From the cell containing the given text, extract its center point as (X, Y) coordinate. 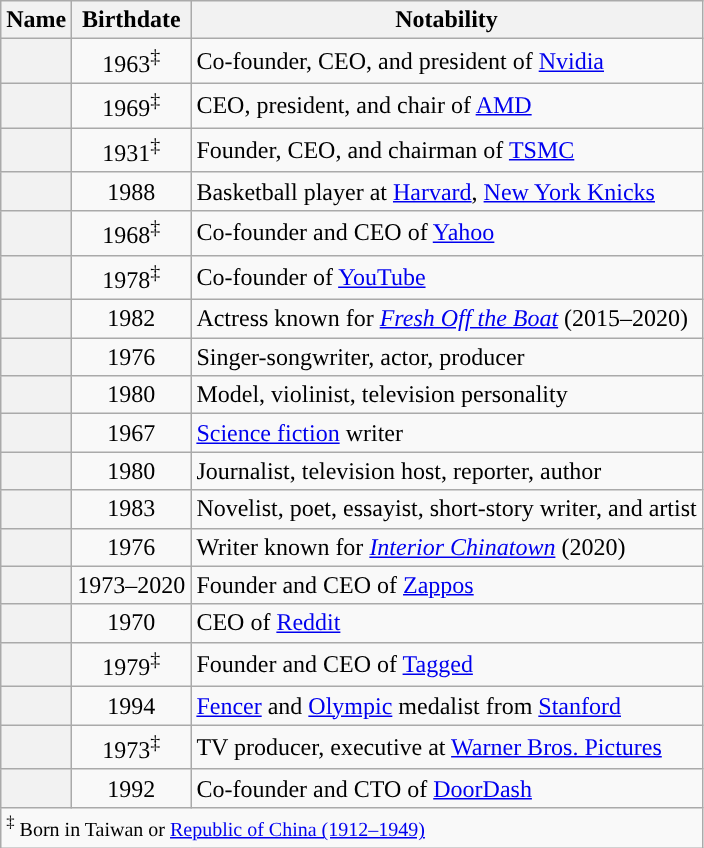
1963‡ (132, 62)
Founder and CEO of Tagged (446, 664)
1982 (132, 319)
1994 (132, 706)
Novelist, poet, essayist, short-story writer, and artist (446, 509)
CEO of Reddit (446, 623)
Science fiction writer (446, 433)
1931‡ (132, 150)
1970 (132, 623)
Co-founder and CTO of DoorDash (446, 788)
Name (36, 20)
1988 (132, 191)
1969‡ (132, 106)
Model, violinist, television personality (446, 395)
1978‡ (132, 278)
1967 (132, 433)
Founder and CEO of Zappos (446, 585)
Founder, CEO, and chairman of TSMC (446, 150)
Writer known for Interior Chinatown (2020) (446, 547)
Basketball player at Harvard, New York Knicks (446, 191)
Journalist, television host, reporter, author (446, 471)
TV producer, executive at Warner Bros. Pictures (446, 748)
1973‡ (132, 748)
1979‡ (132, 664)
1992 (132, 788)
1968‡ (132, 234)
Fencer and Olympic medalist from Stanford (446, 706)
Co-founder, CEO, and president of Nvidia (446, 62)
1973–2020 (132, 585)
Notability (446, 20)
‡ Born in Taiwan or Republic of China (1912–1949) (352, 827)
Birthdate (132, 20)
Co-founder and CEO of Yahoo (446, 234)
CEO, president, and chair of AMD (446, 106)
Singer-songwriter, actor, producer (446, 357)
Co-founder of YouTube (446, 278)
1983 (132, 509)
Actress known for Fresh Off the Boat (2015–2020) (446, 319)
